Provide the [x, y] coordinate of the cell's center where the given text is located.  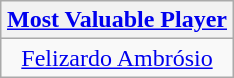
Felizardo Ambrósio [116, 58]
Most Valuable Player [116, 20]
